Capture the cell that displays the provided text and extract its [x, y] central coordinate. 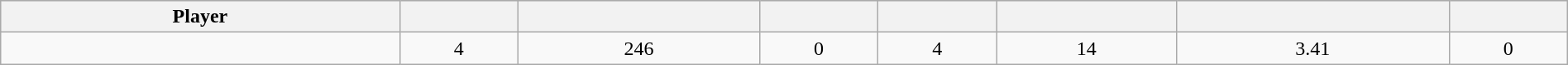
14 [1087, 48]
246 [638, 48]
3.41 [1313, 48]
Player [200, 17]
